Find where the given text appears and provide that cell's center as (x, y) coordinate. 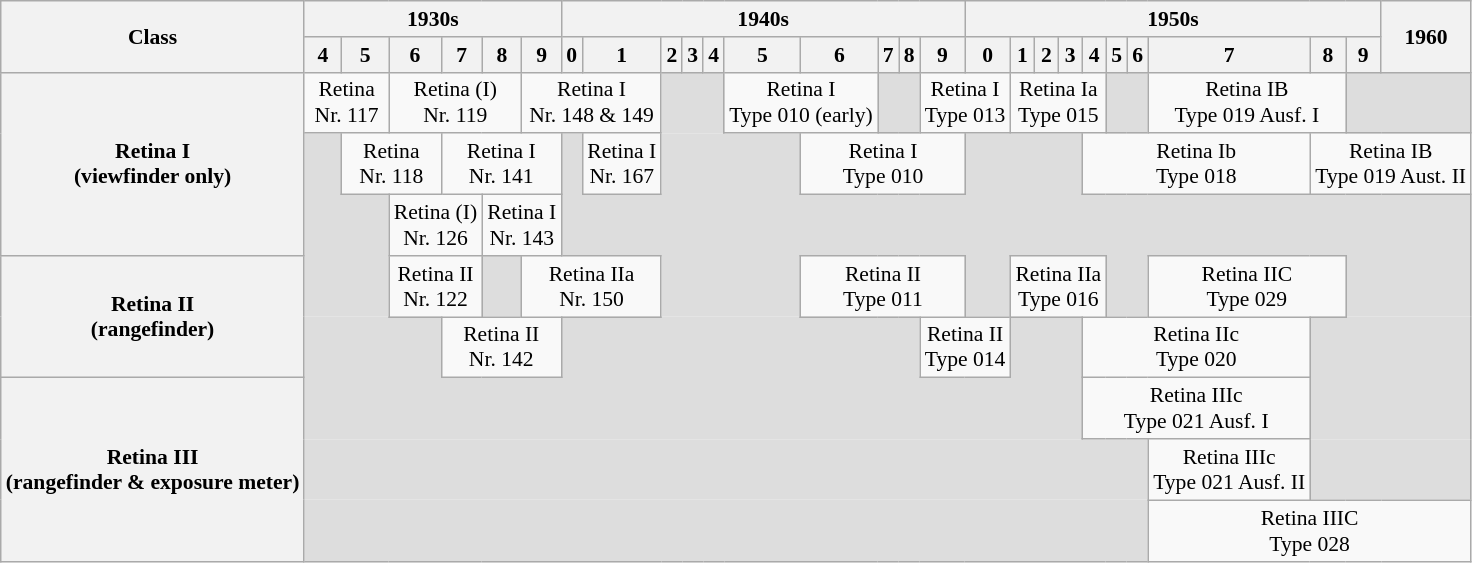
RetinaNr. 118 (391, 164)
Retina IType 010 (883, 164)
Retina IaType 015 (1058, 102)
1940s (763, 19)
Retina IBType 019 Ausf. I (1246, 102)
1930s (432, 19)
Retina IIICType 028 (1310, 530)
Retina IICType 029 (1246, 286)
Retina IIaType 016 (1058, 286)
Retina IIaNr. 150 (592, 286)
1950s (1173, 19)
Retina IIIcType 021 Ausf. II (1229, 470)
Class (153, 36)
Retina INr. 141 (501, 164)
Retina (I)Nr. 126 (436, 226)
Retina IINr. 142 (501, 348)
Retina INr. 143 (522, 226)
Retina IType 013 (966, 102)
Retina II(rangefinder) (153, 317)
Retina IbType 018 (1196, 164)
Retina INr. 148 & 149 (592, 102)
Retina IType 010 (early) (801, 102)
Retina IIType 014 (966, 348)
Retina (I)Nr. 119 (456, 102)
RetinaNr. 117 (346, 102)
Retina IBType 019 Aust. II (1390, 164)
Retina IIcType 020 (1196, 348)
Retina IINr. 122 (436, 286)
Retina III(rangefinder & exposure meter) (153, 470)
Retina IIType 011 (883, 286)
1960 (1426, 36)
Retina I(viewfinder only) (153, 164)
Retina IIIcType 021 Ausf. I (1196, 408)
Retina INr. 167 (622, 164)
